Identify which cell holds the provided text, then report its [x, y] central coordinate. 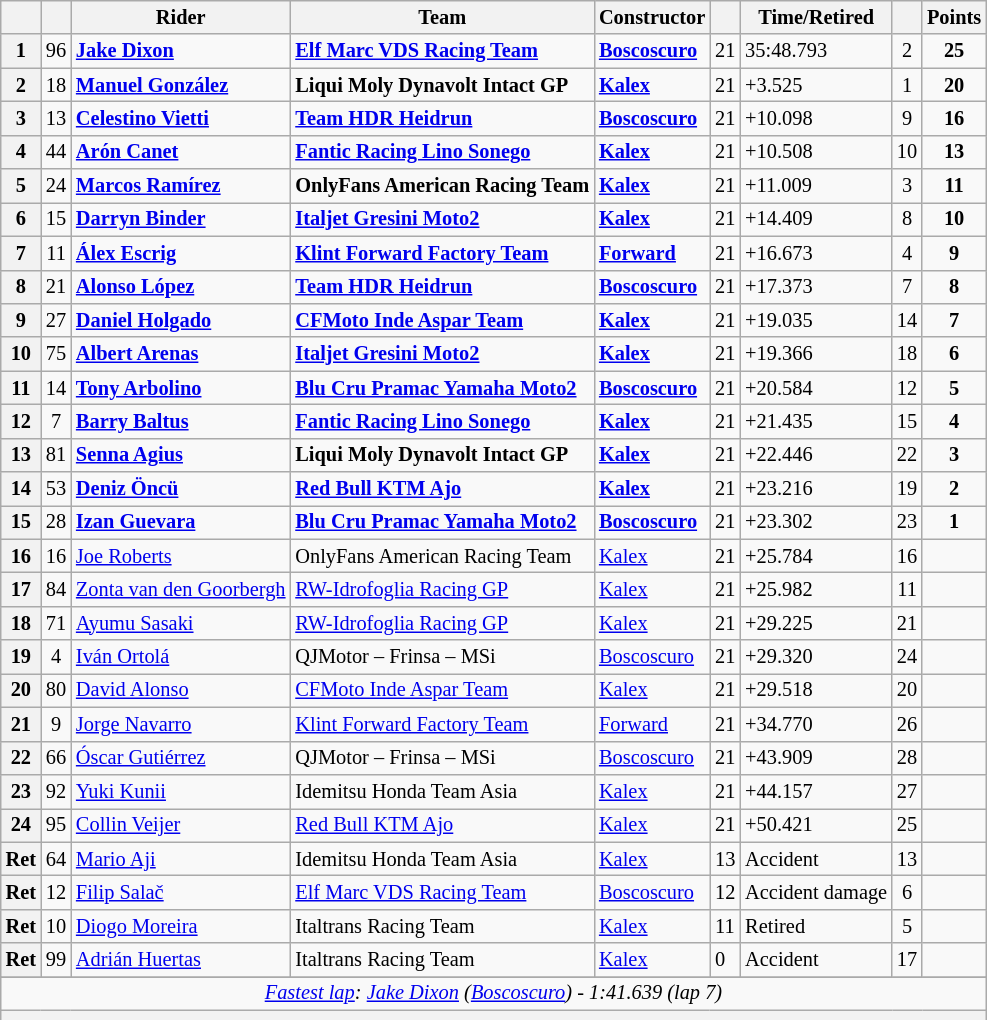
Joe Roberts [180, 556]
Fastest lap: Jake Dixon (Boscoscuro) - 1:41.639 (lap 7) [494, 993]
Retired [816, 926]
35:48.793 [816, 51]
Albert Arenas [180, 354]
Izan Guevara [180, 522]
Barry Baltus [180, 421]
Mario Aji [180, 859]
Daniel Holgado [180, 320]
Alonso López [180, 287]
44 [56, 152]
+20.584 [816, 388]
+23.302 [816, 522]
95 [56, 825]
Diogo Moreira [180, 926]
+34.770 [816, 724]
53 [56, 489]
Darryn Binder [180, 219]
+11.009 [816, 186]
+17.373 [816, 287]
Jake Dixon [180, 51]
80 [56, 690]
Time/Retired [816, 17]
+50.421 [816, 825]
Yuki Kunii [180, 791]
+19.366 [816, 354]
0 [725, 960]
Álex Escrig [180, 253]
+10.098 [816, 118]
Arón Canet [180, 152]
Marcos Ramírez [180, 186]
Zonta van den Goorbergh [180, 589]
+14.409 [816, 219]
+3.525 [816, 85]
Manuel González [180, 85]
David Alonso [180, 690]
Senna Agius [180, 455]
71 [56, 623]
Team [442, 17]
+43.909 [816, 758]
84 [56, 589]
+19.035 [816, 320]
+22.446 [816, 455]
Rider [180, 17]
+23.216 [816, 489]
Deniz Öncü [180, 489]
+25.784 [816, 556]
81 [56, 455]
Collin Veijer [180, 825]
Filip Salač [180, 892]
75 [56, 354]
Iván Ortolá [180, 657]
Accident damage [816, 892]
+21.435 [816, 421]
Adrián Huertas [180, 960]
+16.673 [816, 253]
66 [56, 758]
+29.518 [816, 690]
+29.320 [816, 657]
64 [56, 859]
Constructor [652, 17]
99 [56, 960]
Óscar Gutiérrez [180, 758]
Ayumu Sasaki [180, 623]
96 [56, 51]
Points [954, 17]
26 [907, 724]
92 [56, 791]
Jorge Navarro [180, 724]
+10.508 [816, 152]
+25.982 [816, 589]
+29.225 [816, 623]
Tony Arbolino [180, 388]
+44.157 [816, 791]
Celestino Vietti [180, 118]
